Extract the [X, Y] coordinate from the center of the cell holding the provided text.  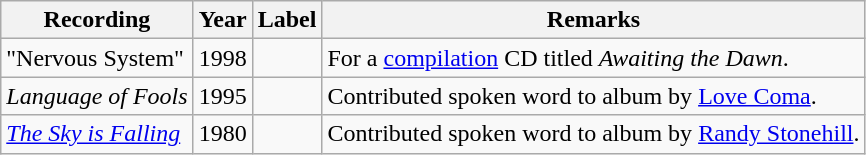
Label [287, 20]
Recording [97, 20]
1995 [222, 96]
The Sky is Falling [97, 134]
Remarks [594, 20]
"Nervous System" [97, 58]
Contributed spoken word to album by Love Coma. [594, 96]
1980 [222, 134]
Language of Fools [97, 96]
Contributed spoken word to album by Randy Stonehill. [594, 134]
For a compilation CD titled Awaiting the Dawn. [594, 58]
1998 [222, 58]
Year [222, 20]
